Capture the cell that displays the provided text and extract its [x, y] central coordinate. 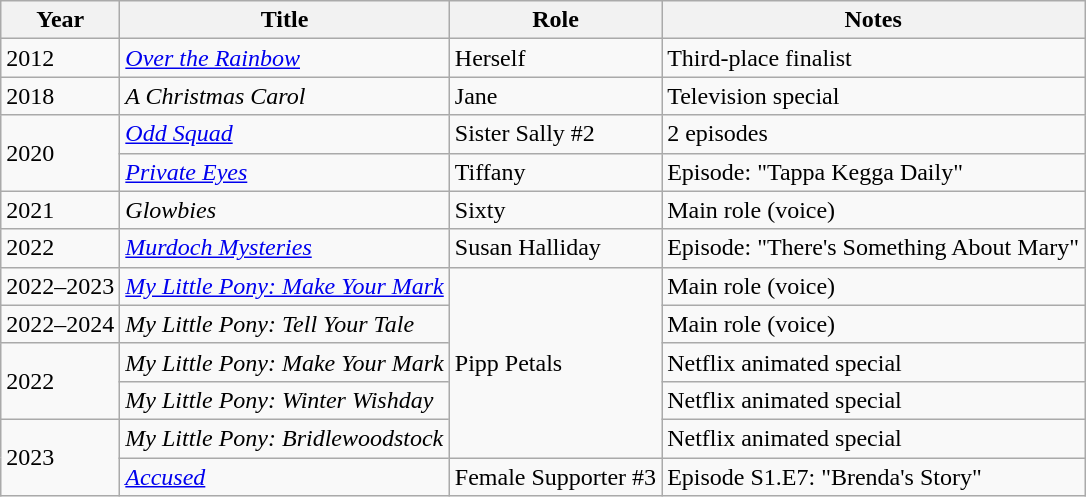
2023 [60, 457]
2012 [60, 58]
Herself [555, 58]
Television special [874, 96]
Over the Rainbow [284, 58]
A Christmas Carol [284, 96]
2022–2023 [60, 286]
Accused [284, 477]
2020 [60, 153]
Sister Sally #2 [555, 134]
Episode S1.E7: "Brenda's Story" [874, 477]
Sixty [555, 210]
2021 [60, 210]
My Little Pony: Winter Wishday [284, 400]
Jane [555, 96]
Private Eyes [284, 172]
Year [60, 20]
2022–2024 [60, 324]
Odd Squad [284, 134]
Episode: "There's Something About Mary" [874, 248]
Role [555, 20]
Title [284, 20]
My Little Pony: Tell Your Tale [284, 324]
2 episodes [874, 134]
Pipp Petals [555, 362]
Notes [874, 20]
Glowbies [284, 210]
Murdoch Mysteries [284, 248]
Susan Halliday [555, 248]
Female Supporter #3 [555, 477]
2018 [60, 96]
My Little Pony: Bridlewoodstock [284, 438]
Episode: "Tappa Kegga Daily" [874, 172]
Third-place finalist [874, 58]
Tiffany [555, 172]
